Identify which cell holds the provided text, then report its [X, Y] central coordinate. 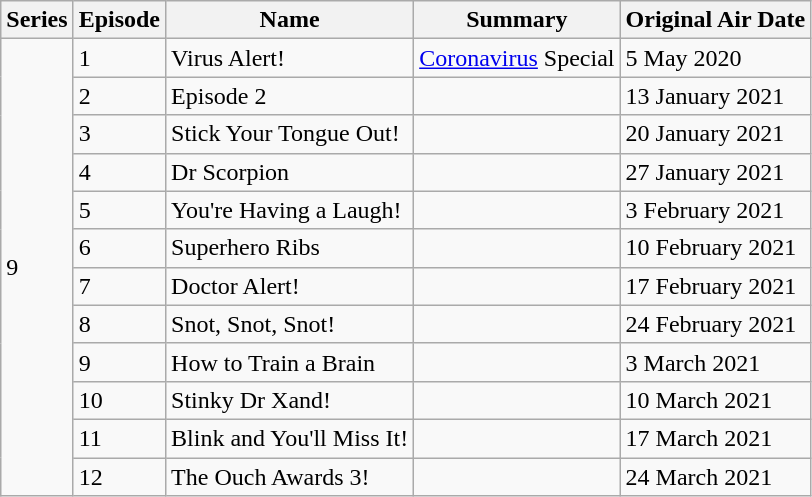
You're Having a Laugh! [290, 210]
The Ouch Awards 3! [290, 477]
How to Train a Brain [290, 362]
8 [119, 324]
Blink and You'll Miss It! [290, 438]
Snot, Snot, Snot! [290, 324]
3 [119, 134]
Summary [517, 20]
Series [37, 20]
3 March 2021 [716, 362]
Dr Scorpion [290, 172]
Superhero Ribs [290, 248]
Virus Alert! [290, 58]
17 February 2021 [716, 286]
Coronavirus Special [517, 58]
2 [119, 96]
17 March 2021 [716, 438]
Name [290, 20]
Stinky Dr Xand! [290, 400]
5 [119, 210]
6 [119, 248]
5 May 2020 [716, 58]
10 March 2021 [716, 400]
Stick Your Tongue Out! [290, 134]
12 [119, 477]
4 [119, 172]
1 [119, 58]
20 January 2021 [716, 134]
10 [119, 400]
Doctor Alert! [290, 286]
11 [119, 438]
Episode 2 [290, 96]
Episode [119, 20]
3 February 2021 [716, 210]
7 [119, 286]
10 February 2021 [716, 248]
24 February 2021 [716, 324]
24 March 2021 [716, 477]
13 January 2021 [716, 96]
Original Air Date [716, 20]
27 January 2021 [716, 172]
